Extract the (X, Y) coordinate from the center of the cell holding the provided text.  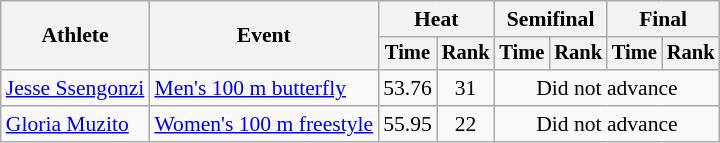
Men's 100 m butterfly (264, 88)
Final (663, 19)
55.95 (408, 124)
22 (466, 124)
Athlete (76, 36)
Women's 100 m freestyle (264, 124)
Gloria Muzito (76, 124)
31 (466, 88)
Jesse Ssengonzi (76, 88)
53.76 (408, 88)
Heat (436, 19)
Event (264, 36)
Semifinal (550, 19)
